Output the (x, y) coordinate of the center of the cell containing the given text.  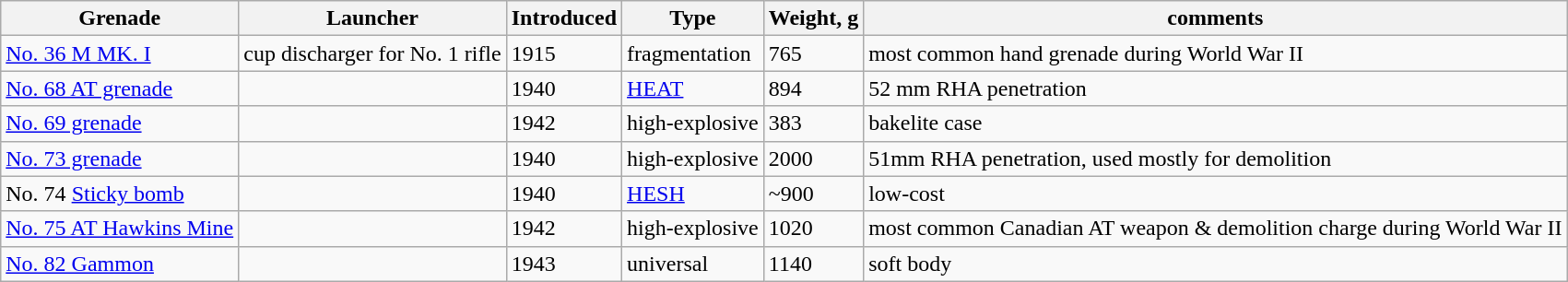
1140 (813, 264)
52 mm RHA penetration (1215, 88)
Launcher (372, 18)
Type (693, 18)
1020 (813, 229)
No. 75 AT Hawkins Mine (120, 229)
most common hand grenade during World War II (1215, 53)
No. 69 grenade (120, 123)
Weight, g (813, 18)
Grenade (120, 18)
1915 (564, 53)
Introduced (564, 18)
No. 82 Gammon (120, 264)
No. 74 Sticky bomb (120, 194)
universal (693, 264)
bakelite case (1215, 123)
894 (813, 88)
soft body (1215, 264)
comments (1215, 18)
HEAT (693, 88)
fragmentation (693, 53)
383 (813, 123)
most common Canadian AT weapon & demolition charge during World War II (1215, 229)
No. 36 M MK. I (120, 53)
HESH (693, 194)
765 (813, 53)
low-cost (1215, 194)
51mm RHA penetration, used mostly for demolition (1215, 159)
1943 (564, 264)
No. 73 grenade (120, 159)
No. 68 AT grenade (120, 88)
~900 (813, 194)
cup discharger for No. 1 rifle (372, 53)
2000 (813, 159)
